Locate the cell with the specified text and output its [X, Y] center coordinate. 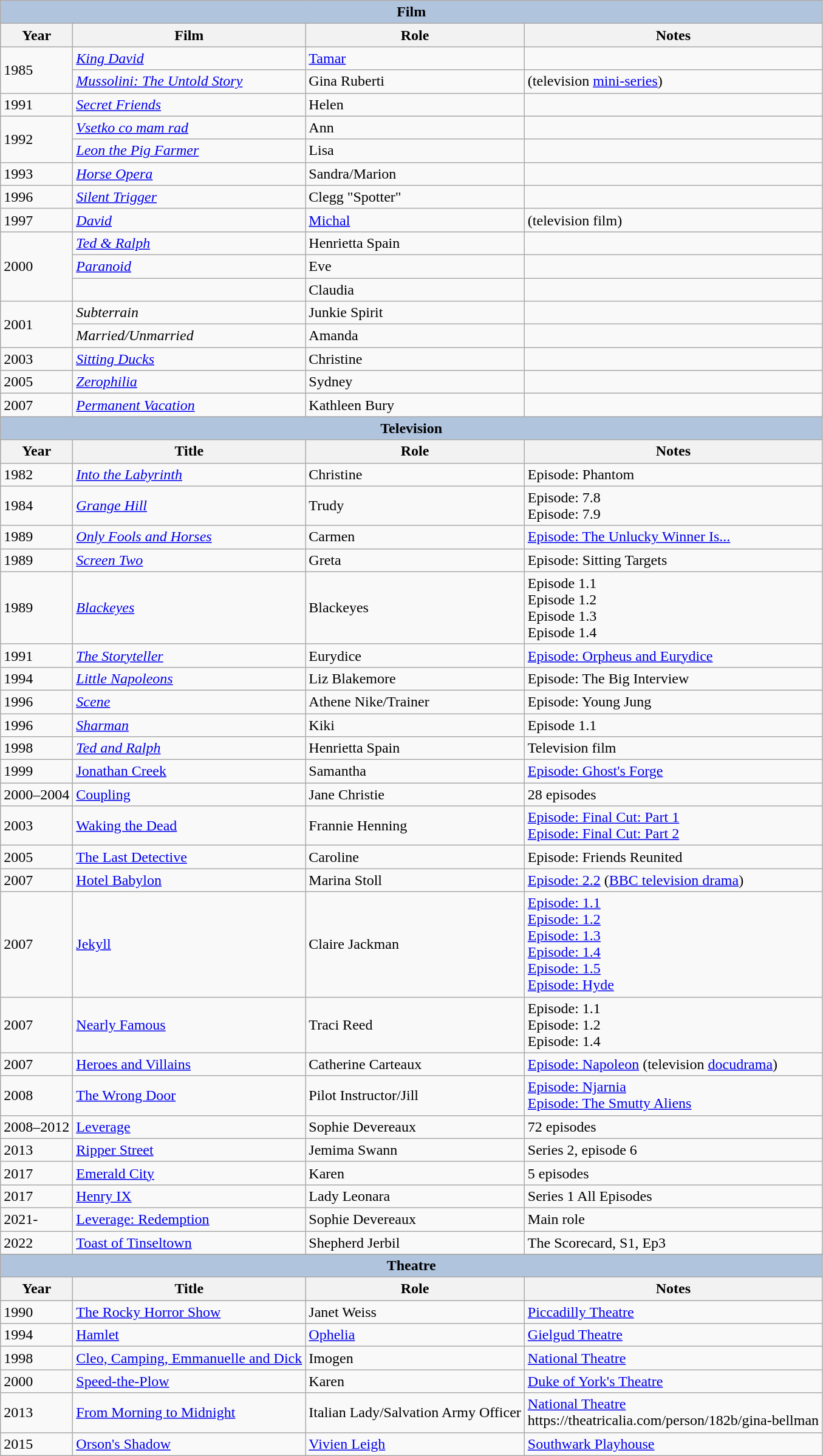
2000–2004 [36, 795]
Jekyll [190, 944]
1992 [36, 139]
Married/Unmarried [190, 336]
Episode: Phantom [673, 474]
Permanent Vacation [190, 405]
Episode: Napoleon (television docudrama) [673, 1064]
Subterrain [190, 313]
(television film) [673, 220]
1993 [36, 174]
Helen [415, 104]
Leverage [190, 1127]
Junkie Spirit [415, 313]
Episode: 1.1 Episode: 1.2 Episode: 1.3 Episode: 1.4 Episode: 1.5 Episode: Hyde [673, 944]
Eurydice [415, 655]
Episode: Final Cut: Part 1 Episode: Final Cut: Part 2 [673, 826]
The Storyteller [190, 655]
Series 1 All Episodes [673, 1196]
Ann [415, 128]
Tamar [415, 58]
1985 [36, 70]
King David [190, 58]
Episode: The Big Interview [673, 678]
Screen Two [190, 560]
Piccadilly Theatre [673, 1312]
2001 [36, 324]
Grange Hill [190, 505]
Hotel Babylon [190, 880]
The Scorecard, S1, Ep3 [673, 1242]
Series 2, episode 6 [673, 1150]
Paranoid [190, 266]
Hamlet [190, 1335]
David [190, 220]
National Theatre [673, 1358]
Episode: Njarnia Episode: The Smutty Aliens [673, 1096]
Shepherd Jerbil [415, 1242]
Heroes and Villains [190, 1064]
Greta [415, 560]
Episode 1.1 [673, 725]
The Wrong Door [190, 1096]
Scene [190, 702]
Episode: The Unlucky Winner Is... [673, 537]
2015 [36, 1444]
Kiki [415, 725]
Leon the Pig Farmer [190, 151]
Nearly Famous [190, 1025]
Eve [415, 266]
Only Fools and Horses [190, 537]
Episode: Sitting Targets [673, 560]
1990 [36, 1312]
Trudy [415, 505]
Italian Lady/Salvation Army Officer [415, 1413]
28 episodes [673, 795]
Episode: Young Jung [673, 702]
Janet Weiss [415, 1312]
Cleo, Camping, Emmanuelle and Dick [190, 1358]
Episode: Orpheus and Eurydice [673, 655]
2021- [36, 1219]
Ted and Ralph [190, 748]
2008–2012 [36, 1127]
Sharman [190, 725]
2022 [36, 1242]
Kathleen Bury [415, 405]
Episode: Friends Reunited [673, 857]
Into the Labyrinth [190, 474]
Lisa [415, 151]
Horse Opera [190, 174]
72 episodes [673, 1127]
(television mini-series) [673, 81]
Jonathan Creek [190, 771]
Lady Leonara [415, 1196]
Amanda [415, 336]
5 episodes [673, 1173]
Television [412, 428]
Sandra/Marion [415, 174]
Orson's Shadow [190, 1444]
Henry IX [190, 1196]
Main role [673, 1219]
National Theatrehttps://theatricalia.com/person/182b/gina-bellman [673, 1413]
Gielgud Theatre [673, 1335]
Vivien Leigh [415, 1444]
Mussolini: The Untold Story [190, 81]
Episode: Ghost's Forge [673, 771]
Jemima Swann [415, 1150]
Waking the Dead [190, 826]
Vsetko co mam rad [190, 128]
Emerald City [190, 1173]
Coupling [190, 795]
1999 [36, 771]
Gina Ruberti [415, 81]
From Morning to Midnight [190, 1413]
Zerophilia [190, 382]
Claudia [415, 290]
Southwark Playhouse [673, 1444]
Pilot Instructor/Jill [415, 1096]
Toast of Tinseltown [190, 1242]
Silent Trigger [190, 197]
Theatre [412, 1266]
Episode: 1.1 Episode: 1.2 Episode: 1.4 [673, 1025]
Episode: 7.8 Episode: 7.9 [673, 505]
Leverage: Redemption [190, 1219]
Episode 1.1 Episode 1.2 Episode 1.3 Episode 1.4 [673, 607]
Claire Jackman [415, 944]
Samantha [415, 771]
Television film [673, 748]
1984 [36, 505]
The Last Detective [190, 857]
Little Napoleons [190, 678]
Sitting Ducks [190, 359]
Clegg "Spotter" [415, 197]
Secret Friends [190, 104]
Michal [415, 220]
Sydney [415, 382]
2008 [36, 1096]
Traci Reed [415, 1025]
Ripper Street [190, 1150]
Duke of York's Theatre [673, 1381]
Carmen [415, 537]
Ted & Ralph [190, 243]
Speed-the-Plow [190, 1381]
Caroline [415, 857]
The Rocky Horror Show [190, 1312]
Marina Stoll [415, 880]
1982 [36, 474]
Catherine Carteaux [415, 1064]
Liz Blakemore [415, 678]
Frannie Henning [415, 826]
Jane Christie [415, 795]
Athene Nike/Trainer [415, 702]
Imogen [415, 1358]
Episode: 2.2 (BBC television drama) [673, 880]
1997 [36, 220]
Ophelia [415, 1335]
